Return the [x, y] coordinate for the center point of the cell that contains the specified text.  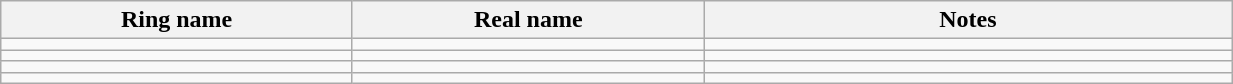
Ring name [177, 20]
Notes [968, 20]
Real name [528, 20]
